Return [X, Y] of the center of cell containing provided text 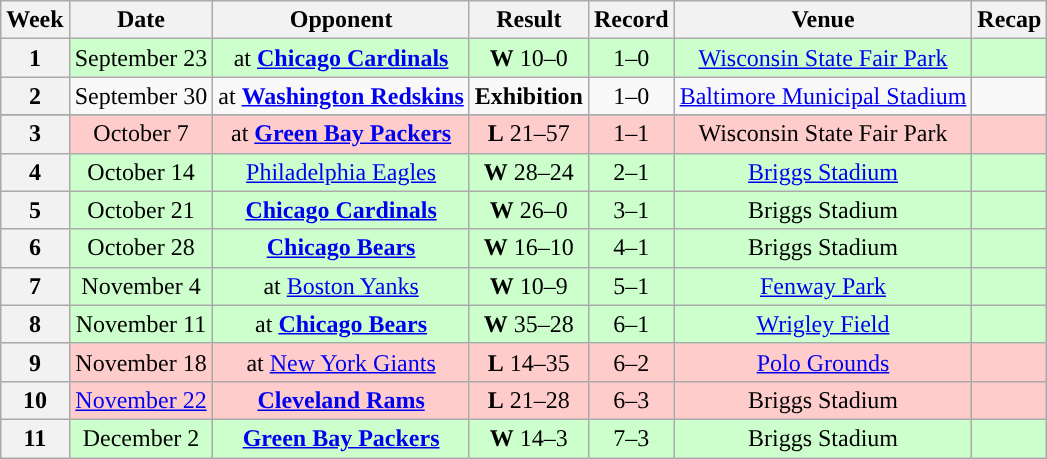
Exhibition [528, 96]
Date [141, 20]
1 [35, 58]
November 4 [141, 286]
2 [35, 96]
W 10–9 [528, 286]
at Chicago Bears [341, 324]
7–3 [631, 438]
2–1 [631, 172]
W 14–3 [528, 438]
September 30 [141, 96]
6 [35, 248]
3 [35, 134]
6–3 [631, 400]
December 2 [141, 438]
L 14–35 [528, 362]
October 14 [141, 172]
Result [528, 20]
W 10–0 [528, 58]
Week [35, 20]
November 22 [141, 400]
W 28–24 [528, 172]
Philadelphia Eagles [341, 172]
W 26–0 [528, 210]
at Chicago Cardinals [341, 58]
1–1 [631, 134]
Record [631, 20]
Recap [1010, 20]
6–1 [631, 324]
Polo Grounds [823, 362]
September 23 [141, 58]
Baltimore Municipal Stadium [823, 96]
6–2 [631, 362]
November 18 [141, 362]
7 [35, 286]
Wrigley Field [823, 324]
L 21–57 [528, 134]
8 [35, 324]
Venue [823, 20]
4–1 [631, 248]
Chicago Bears [341, 248]
10 [35, 400]
November 11 [141, 324]
Fenway Park [823, 286]
at Washington Redskins [341, 96]
Chicago Cardinals [341, 210]
at Green Bay Packers [341, 134]
11 [35, 438]
at Boston Yanks [341, 286]
October 21 [141, 210]
Cleveland Rams [341, 400]
October 7 [141, 134]
Opponent [341, 20]
5 [35, 210]
W 16–10 [528, 248]
L 21–28 [528, 400]
3–1 [631, 210]
5–1 [631, 286]
at New York Giants [341, 362]
October 28 [141, 248]
9 [35, 362]
W 35–28 [528, 324]
4 [35, 172]
Green Bay Packers [341, 438]
